Pinpoint the cell where the given text exists, returning its (x, y) midpoint coordinate. 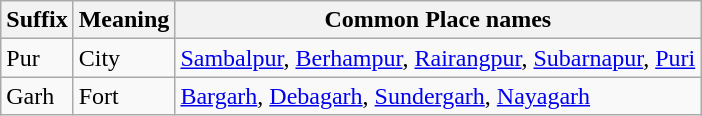
Fort (124, 96)
Meaning (124, 20)
Garh (37, 96)
Sambalpur, Berhampur, Rairangpur, Subarnapur, Puri (438, 58)
Suffix (37, 20)
Common Place names (438, 20)
City (124, 58)
Pur (37, 58)
Bargarh, Debagarh, Sundergarh, Nayagarh (438, 96)
